Capture the cell that displays the provided text and extract its [x, y] central coordinate. 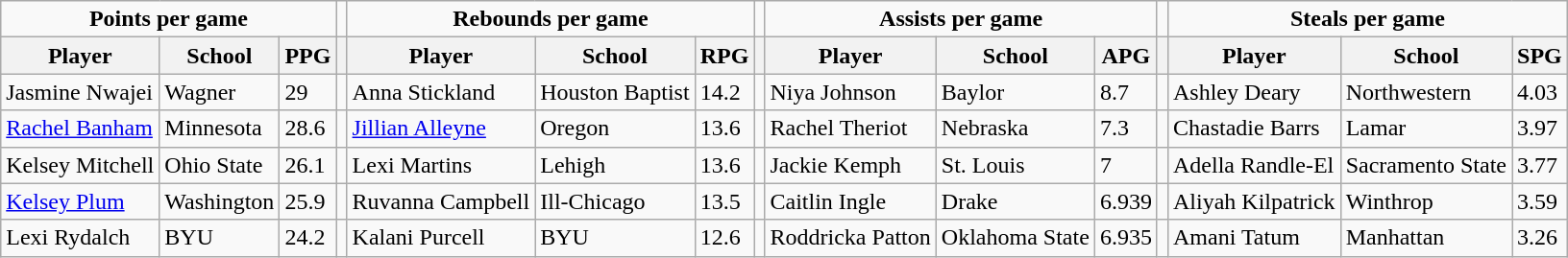
28.6 [307, 129]
Anna Stickland [441, 92]
Ashley Deary [1254, 92]
Baylor [1015, 92]
26.1 [307, 165]
Rebounds per game [551, 19]
Aliyah Kilpatrick [1254, 201]
RPG [724, 56]
Jasmine Nwajei [81, 92]
Lexi Martins [441, 165]
St. Louis [1015, 165]
Niya Johnson [850, 92]
Jillian Alleyne [441, 129]
8.7 [1126, 92]
Kelsey Plum [81, 201]
Oklahoma State [1015, 238]
Nebraska [1015, 129]
3.59 [1540, 201]
14.2 [724, 92]
Rachel Banham [81, 129]
Roddricka Patton [850, 238]
Assists per game [961, 19]
Lexi Rydalch [81, 238]
29 [307, 92]
Wagner [219, 92]
Ill-Chicago [615, 201]
SPG [1540, 56]
3.26 [1540, 238]
Ohio State [219, 165]
Amani Tatum [1254, 238]
Steals per game [1367, 19]
7.3 [1126, 129]
Washington [219, 201]
3.97 [1540, 129]
25.9 [307, 201]
Points per game [169, 19]
Winthrop [1426, 201]
Adella Randle-El [1254, 165]
13.5 [724, 201]
PPG [307, 56]
24.2 [307, 238]
Houston Baptist [615, 92]
4.03 [1540, 92]
7 [1126, 165]
Minnesota [219, 129]
Ruvanna Campbell [441, 201]
Sacramento State [1426, 165]
Lamar [1426, 129]
Drake [1015, 201]
Rachel Theriot [850, 129]
Kelsey Mitchell [81, 165]
APG [1126, 56]
Manhattan [1426, 238]
6.939 [1126, 201]
Lehigh [615, 165]
6.935 [1126, 238]
Oregon [615, 129]
12.6 [724, 238]
Jackie Kemph [850, 165]
Chastadie Barrs [1254, 129]
Kalani Purcell [441, 238]
Caitlin Ingle [850, 201]
3.77 [1540, 165]
Northwestern [1426, 92]
